Return (x, y) of the center of cell containing provided text 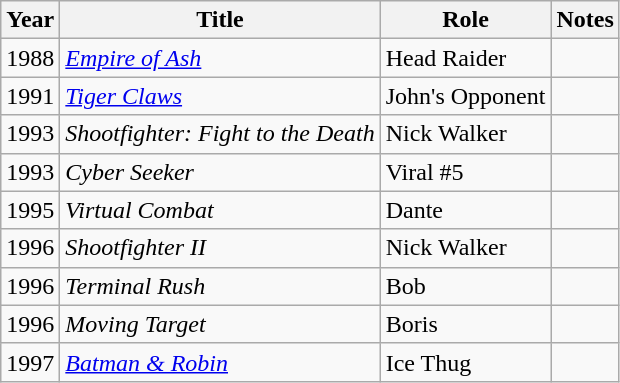
John's Opponent (466, 96)
Moving Target (220, 324)
Tiger Claws (220, 96)
1997 (30, 362)
Terminal Rush (220, 286)
Boris (466, 324)
Dante (466, 210)
Virtual Combat (220, 210)
Bob (466, 286)
Year (30, 20)
Head Raider (466, 58)
Cyber Seeker (220, 172)
Shootfighter II (220, 248)
Viral #5 (466, 172)
Role (466, 20)
1991 (30, 96)
Ice Thug (466, 362)
Notes (585, 20)
Shootfighter: Fight to the Death (220, 134)
1988 (30, 58)
1995 (30, 210)
Title (220, 20)
Empire of Ash (220, 58)
Batman & Robin (220, 362)
